Pinpoint the cell where the given text exists, returning its (X, Y) midpoint coordinate. 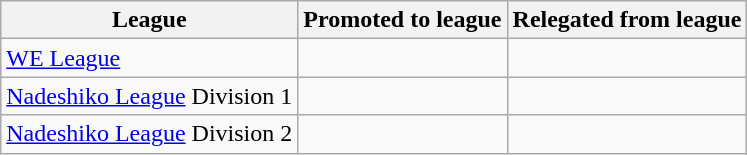
Nadeshiko League Division 1 (150, 96)
Nadeshiko League Division 2 (150, 134)
League (150, 20)
WE League (150, 58)
Promoted to league (402, 20)
Relegated from league (627, 20)
